Return [x, y] of the center of cell containing provided text 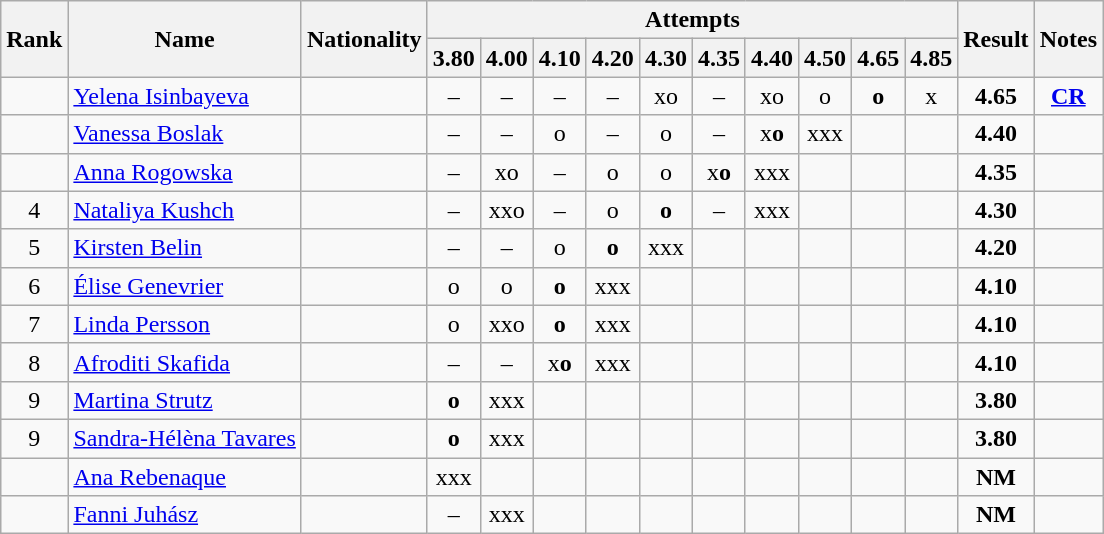
Nationality [364, 39]
Kirsten Belin [185, 248]
Linda Persson [185, 324]
Attempts [692, 20]
Result [996, 39]
Afroditi Skafida [185, 362]
4.50 [826, 58]
6 [34, 286]
Sandra-Hélèna Tavares [185, 438]
5 [34, 248]
CR [1068, 96]
Notes [1068, 39]
Yelena Isinbayeva [185, 96]
Élise Genevrier [185, 286]
x [932, 96]
Vanessa Boslak [185, 134]
Anna Rogowska [185, 172]
4.85 [932, 58]
Name [185, 39]
7 [34, 324]
Fanni Juhász [185, 515]
Martina Strutz [185, 400]
4 [34, 210]
Nataliya Kushch [185, 210]
8 [34, 362]
Rank [34, 39]
Ana Rebenaque [185, 477]
4.00 [506, 58]
